Return (x, y) of the center of cell containing provided text 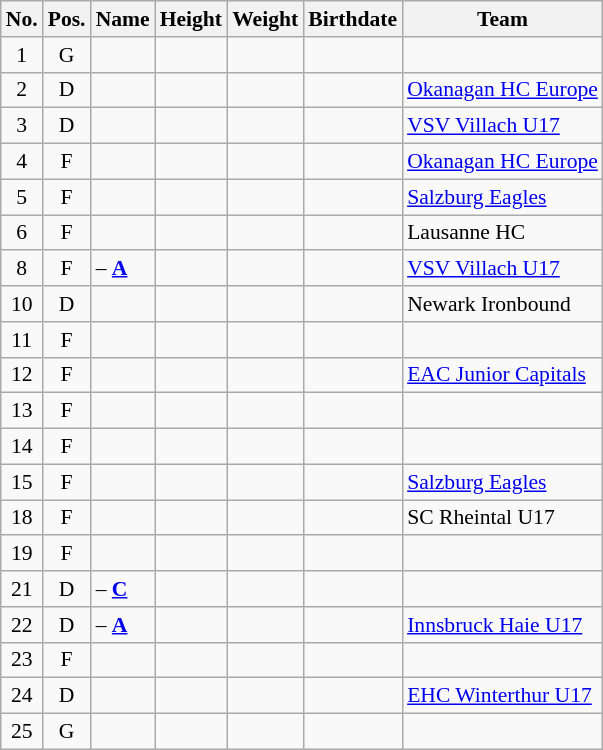
24 (22, 696)
– C (123, 589)
Height (191, 19)
18 (22, 518)
1 (22, 55)
Pos. (67, 19)
21 (22, 589)
11 (22, 340)
23 (22, 660)
Weight (265, 19)
SC Rheintal U17 (502, 518)
2 (22, 90)
5 (22, 197)
Birthdate (352, 19)
6 (22, 233)
25 (22, 732)
Lausanne HC (502, 233)
14 (22, 447)
4 (22, 162)
EAC Junior Capitals (502, 375)
10 (22, 304)
EHC Winterthur U17 (502, 696)
No. (22, 19)
13 (22, 411)
12 (22, 375)
22 (22, 625)
19 (22, 554)
Name (123, 19)
Newark Ironbound (502, 304)
Team (502, 19)
Innsbruck Haie U17 (502, 625)
8 (22, 269)
3 (22, 126)
15 (22, 482)
